From the cell containing the given text, extract its center point as (X, Y) coordinate. 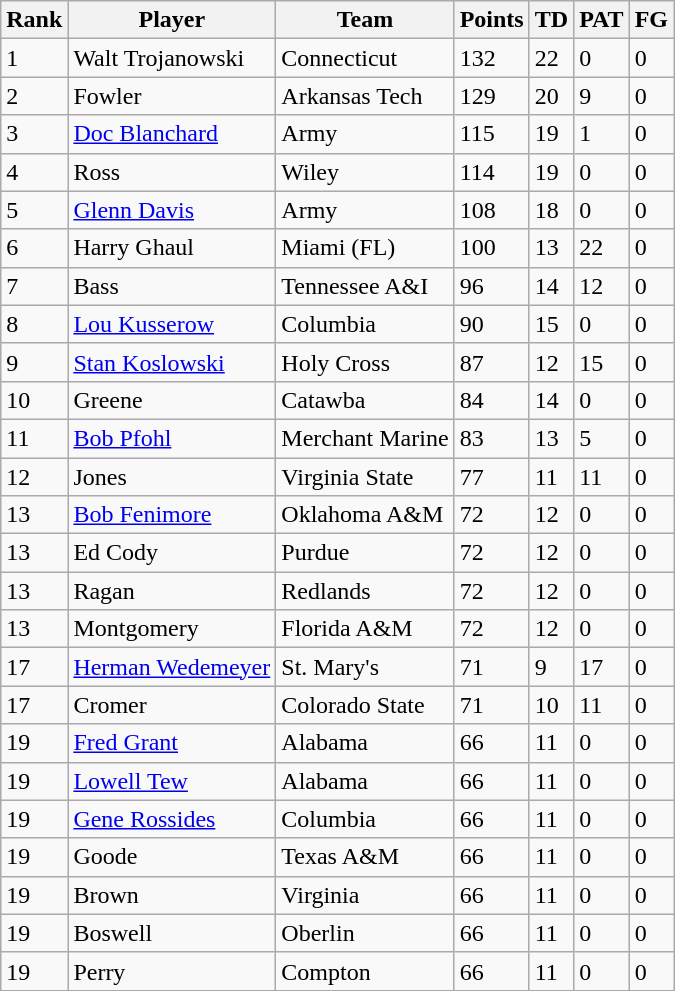
115 (492, 134)
Goode (172, 857)
Bob Pfohl (172, 438)
Fowler (172, 96)
Brown (172, 895)
Catawba (365, 400)
96 (492, 286)
7 (34, 286)
Compton (365, 971)
87 (492, 362)
Glenn Davis (172, 210)
Texas A&M (365, 857)
Walt Trojanowski (172, 58)
Herman Wedemeyer (172, 667)
84 (492, 400)
St. Mary's (365, 667)
Redlands (365, 591)
90 (492, 324)
Arkansas Tech (365, 96)
FG (651, 20)
Miami (FL) (365, 248)
Gene Rossides (172, 819)
Colorado State (365, 705)
83 (492, 438)
Purdue (365, 553)
18 (551, 210)
Holy Cross (365, 362)
Merchant Marine (365, 438)
Wiley (365, 172)
Greene (172, 400)
Harry Ghaul (172, 248)
Montgomery (172, 629)
Rank (34, 20)
Florida A&M (365, 629)
Jones (172, 477)
Bass (172, 286)
Boswell (172, 933)
100 (492, 248)
Ed Cody (172, 553)
2 (34, 96)
Stan Koslowski (172, 362)
6 (34, 248)
Cromer (172, 705)
Oberlin (365, 933)
Ragan (172, 591)
Player (172, 20)
Doc Blanchard (172, 134)
Oklahoma A&M (365, 515)
Tennessee A&I (365, 286)
Fred Grant (172, 743)
Perry (172, 971)
Virginia (365, 895)
Virginia State (365, 477)
77 (492, 477)
Ross (172, 172)
Lowell Tew (172, 781)
TD (551, 20)
3 (34, 134)
Points (492, 20)
8 (34, 324)
Bob Fenimore (172, 515)
132 (492, 58)
129 (492, 96)
Team (365, 20)
Lou Kusserow (172, 324)
Connecticut (365, 58)
114 (492, 172)
4 (34, 172)
108 (492, 210)
PAT (602, 20)
20 (551, 96)
